Find where the given text appears and provide that cell's center as [x, y] coordinate. 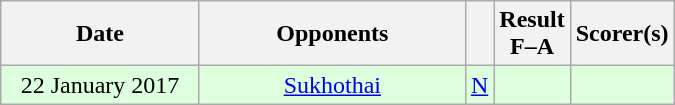
Opponents [332, 34]
Date [100, 34]
ResultF–A [532, 34]
N [479, 85]
22 January 2017 [100, 85]
Sukhothai [332, 85]
Scorer(s) [622, 34]
